For the text-containing cell, return its midpoint in [X, Y] coordinate format. 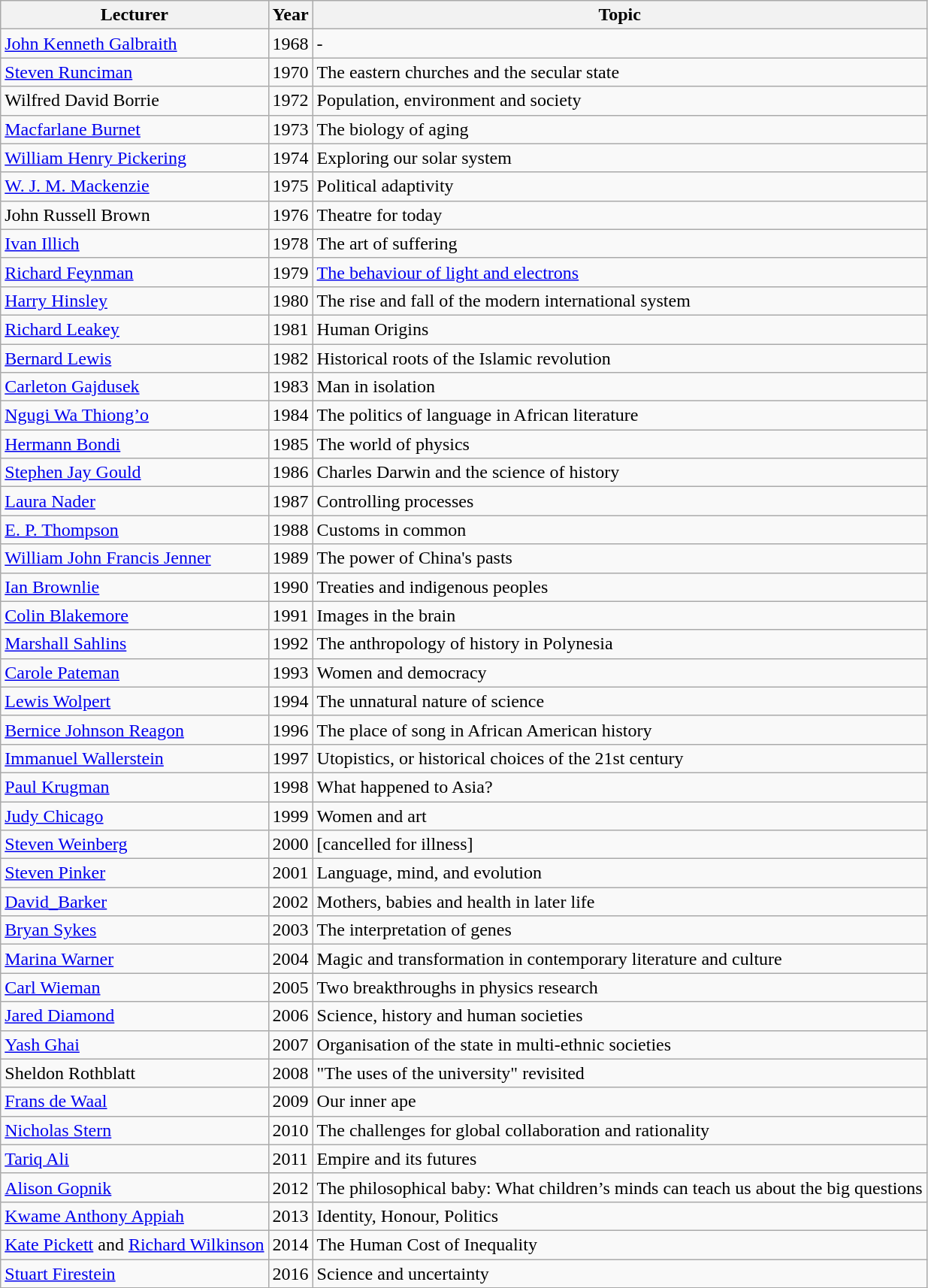
2001 [290, 873]
Stephen Jay Gould [135, 473]
Population, environment and society [619, 101]
1986 [290, 473]
Kate Pickett and Richard Wilkinson [135, 1244]
The behaviour of light and electrons [619, 272]
The anthropology of history in Polynesia [619, 644]
W. J. M. Mackenzie [135, 186]
Empire and its futures [619, 1159]
Historical roots of the Islamic revolution [619, 358]
1973 [290, 129]
Treaties and indigenous peoples [619, 587]
Lecturer [135, 15]
Jared Diamond [135, 1016]
1994 [290, 701]
Controlling processes [619, 501]
Political adaptivity [619, 186]
1991 [290, 615]
Magic and transformation in contemporary literature and culture [619, 959]
1985 [290, 444]
Nicholas Stern [135, 1130]
Richard Feynman [135, 272]
David_Barker [135, 902]
William Henry Pickering [135, 158]
The unnatural nature of science [619, 701]
Theatre for today [619, 215]
Human Origins [619, 329]
1983 [290, 387]
Our inner ape [619, 1102]
2016 [290, 1274]
Images in the brain [619, 615]
John Kenneth Galbraith [135, 44]
1992 [290, 644]
Science, history and human societies [619, 1016]
Science and uncertainty [619, 1274]
Lewis Wolpert [135, 701]
Frans de Waal [135, 1102]
2002 [290, 902]
1996 [290, 730]
1990 [290, 587]
2006 [290, 1016]
1979 [290, 272]
Bernice Johnson Reagon [135, 730]
1988 [290, 530]
The world of physics [619, 444]
Hermann Bondi [135, 444]
1972 [290, 101]
"The uses of the university" revisited [619, 1073]
E. P. Thompson [135, 530]
1978 [290, 243]
Judy Chicago [135, 815]
The place of song in African American history [619, 730]
1974 [290, 158]
The philosophical baby: What children’s minds can teach us about the big questions [619, 1187]
Sheldon Rothblatt [135, 1073]
Paul Krugman [135, 787]
The eastern churches and the secular state [619, 72]
Language, mind, and evolution [619, 873]
Mothers, babies and health in later life [619, 902]
The power of China's pasts [619, 558]
Two breakthroughs in physics research [619, 987]
The biology of aging [619, 129]
Macfarlane Burnet [135, 129]
- [619, 44]
The Human Cost of Inequality [619, 1244]
2003 [290, 930]
[cancelled for illness] [619, 845]
Laura Nader [135, 501]
2012 [290, 1187]
1970 [290, 72]
Richard Leakey [135, 329]
Ngugi Wa Thiong’o [135, 416]
Marina Warner [135, 959]
Immanuel Wallerstein [135, 758]
2009 [290, 1102]
2000 [290, 845]
2010 [290, 1130]
Stuart Firestein [135, 1274]
Utopistics, or historical choices of the 21st century [619, 758]
2007 [290, 1045]
Steven Runciman [135, 72]
1982 [290, 358]
Bernard Lewis [135, 358]
Organisation of the state in multi-ethnic societies [619, 1045]
Steven Pinker [135, 873]
The challenges for global collaboration and rationality [619, 1130]
The interpretation of genes [619, 930]
1993 [290, 673]
Steven Weinberg [135, 845]
2013 [290, 1216]
Charles Darwin and the science of history [619, 473]
Man in isolation [619, 387]
Kwame Anthony Appiah [135, 1216]
2008 [290, 1073]
Women and democracy [619, 673]
1997 [290, 758]
Tariq Ali [135, 1159]
Women and art [619, 815]
Yash Ghai [135, 1045]
1984 [290, 416]
The art of suffering [619, 243]
1976 [290, 215]
Harry Hinsley [135, 301]
Bryan Sykes [135, 930]
Identity, Honour, Politics [619, 1216]
Topic [619, 15]
1999 [290, 815]
The politics of language in African literature [619, 416]
2004 [290, 959]
1989 [290, 558]
Colin Blakemore [135, 615]
John Russell Brown [135, 215]
William John Francis Jenner [135, 558]
Exploring our solar system [619, 158]
Marshall Sahlins [135, 644]
Carleton Gajdusek [135, 387]
Customs in common [619, 530]
The rise and fall of the modern international system [619, 301]
Year [290, 15]
What happened to Asia? [619, 787]
Carl Wieman [135, 987]
Ivan Illich [135, 243]
1980 [290, 301]
Wilfred David Borrie [135, 101]
1998 [290, 787]
1981 [290, 329]
Alison Gopnik [135, 1187]
1968 [290, 44]
1975 [290, 186]
2014 [290, 1244]
Carole Pateman [135, 673]
2011 [290, 1159]
2005 [290, 987]
Ian Brownlie [135, 587]
1987 [290, 501]
